Find where the given text appears and provide that cell's center as [x, y] coordinate. 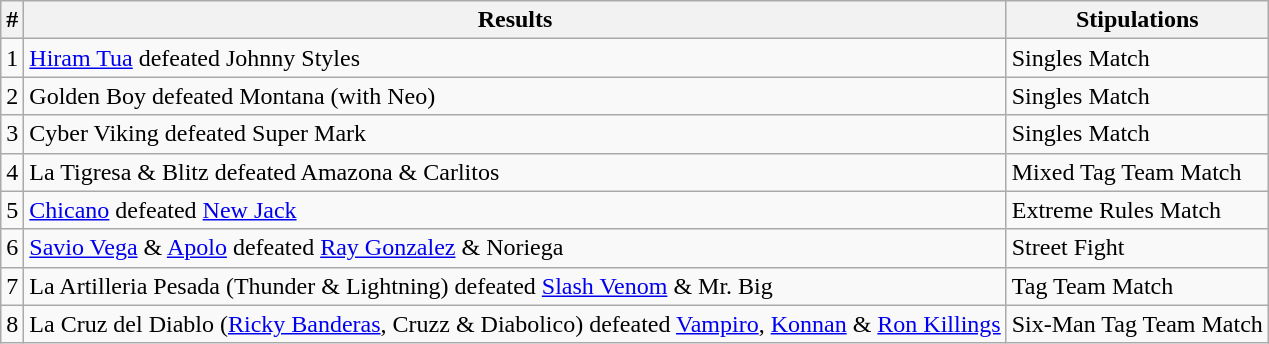
Savio Vega & Apolo defeated Ray Gonzalez & Noriega [515, 248]
6 [12, 248]
Golden Boy defeated Montana (with Neo) [515, 96]
Hiram Tua defeated Johnny Styles [515, 58]
3 [12, 134]
Results [515, 20]
2 [12, 96]
Mixed Tag Team Match [1137, 172]
La Cruz del Diablo (Ricky Banderas, Cruzz & Diabolico) defeated Vampiro, Konnan & Ron Killings [515, 324]
7 [12, 286]
8 [12, 324]
La Artilleria Pesada (Thunder & Lightning) defeated Slash Venom & Mr. Big [515, 286]
Six-Man Tag Team Match [1137, 324]
Extreme Rules Match [1137, 210]
Cyber Viking defeated Super Mark [515, 134]
Chicano defeated New Jack [515, 210]
5 [12, 210]
4 [12, 172]
La Tigresa & Blitz defeated Amazona & Carlitos [515, 172]
Street Fight [1137, 248]
1 [12, 58]
# [12, 20]
Tag Team Match [1137, 286]
Stipulations [1137, 20]
